Output the [x, y] coordinate of the center of the cell containing the given text.  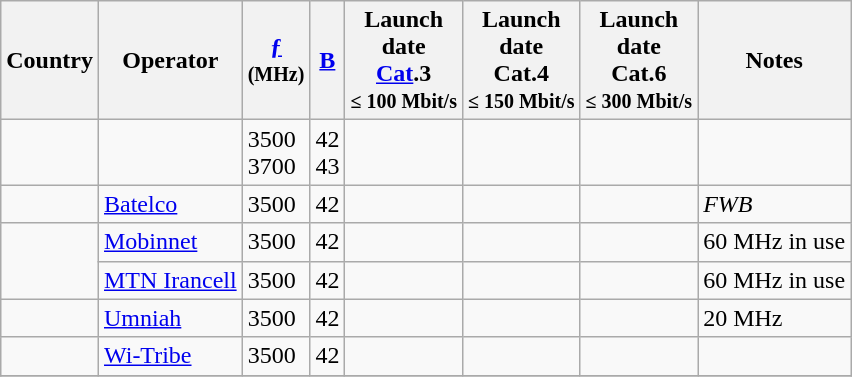
ƒ(MHz) [276, 60]
Operator [170, 60]
MTN Irancell [170, 280]
Country [50, 60]
Wi-Tribe [170, 356]
LaunchdateCat.6≤ 300 Mbit/s [639, 60]
20 MHz [774, 318]
Batelco [170, 204]
35003700 [276, 152]
LaunchdateCat.3≤ 100 Mbit/s [404, 60]
Mobinnet [170, 242]
Notes [774, 60]
4243 [328, 152]
FWB [774, 204]
B [328, 60]
Umniah [170, 318]
LaunchdateCat.4≤ 150 Mbit/s [521, 60]
